Output the (x, y) coordinate of the center of the cell containing the given text.  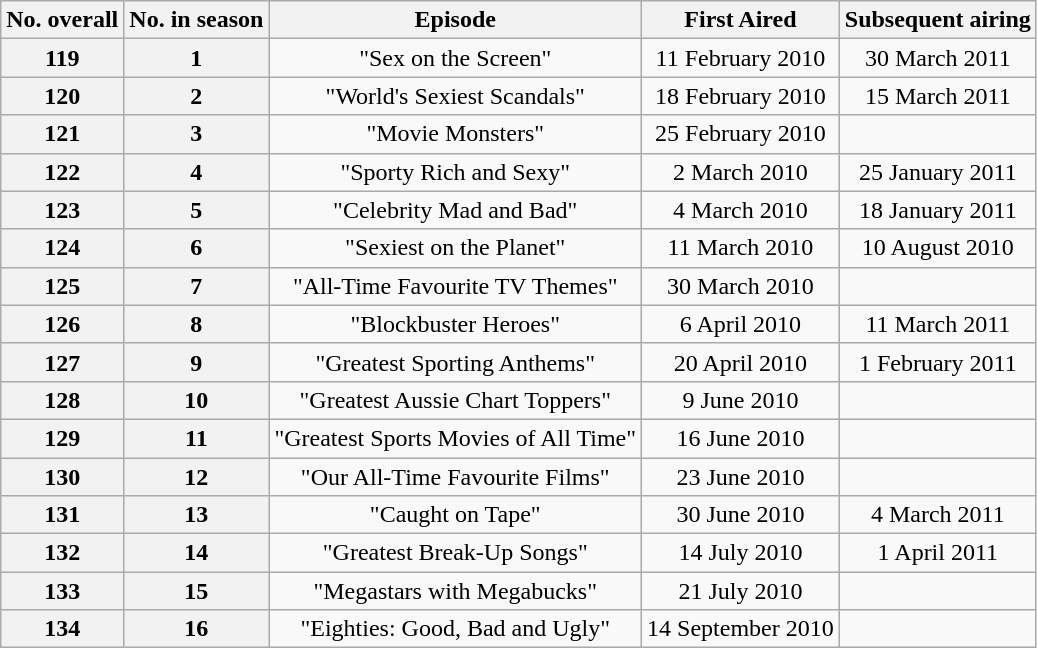
"Greatest Break-Up Songs" (456, 553)
"Sex on the Screen" (456, 58)
First Aired (741, 20)
127 (62, 362)
9 (196, 362)
15 March 2011 (938, 96)
25 January 2011 (938, 172)
14 (196, 553)
15 (196, 591)
129 (62, 438)
133 (62, 591)
30 March 2010 (741, 286)
130 (62, 477)
122 (62, 172)
119 (62, 58)
3 (196, 134)
11 February 2010 (741, 58)
30 June 2010 (741, 515)
121 (62, 134)
7 (196, 286)
4 March 2011 (938, 515)
1 April 2011 (938, 553)
11 March 2011 (938, 324)
10 August 2010 (938, 248)
11 March 2010 (741, 248)
"Blockbuster Heroes" (456, 324)
20 April 2010 (741, 362)
30 March 2011 (938, 58)
124 (62, 248)
5 (196, 210)
"Caught on Tape" (456, 515)
1 February 2011 (938, 362)
2 (196, 96)
128 (62, 400)
13 (196, 515)
"Movie Monsters" (456, 134)
"Greatest Sports Movies of All Time" (456, 438)
"Eighties: Good, Bad and Ugly" (456, 629)
21 July 2010 (741, 591)
123 (62, 210)
126 (62, 324)
No. in season (196, 20)
8 (196, 324)
6 April 2010 (741, 324)
"Sexiest on the Planet" (456, 248)
18 February 2010 (741, 96)
1 (196, 58)
131 (62, 515)
"Megastars with Megabucks" (456, 591)
16 (196, 629)
4 March 2010 (741, 210)
9 June 2010 (741, 400)
"Our All-Time Favourite Films" (456, 477)
120 (62, 96)
"Celebrity Mad and Bad" (456, 210)
18 January 2011 (938, 210)
14 July 2010 (741, 553)
"Sporty Rich and Sexy" (456, 172)
"Greatest Sporting Anthems" (456, 362)
16 June 2010 (741, 438)
"World's Sexiest Scandals" (456, 96)
Subsequent airing (938, 20)
"All-Time Favourite TV Themes" (456, 286)
125 (62, 286)
Episode (456, 20)
132 (62, 553)
10 (196, 400)
25 February 2010 (741, 134)
6 (196, 248)
4 (196, 172)
14 September 2010 (741, 629)
12 (196, 477)
"Greatest Aussie Chart Toppers" (456, 400)
11 (196, 438)
No. overall (62, 20)
2 March 2010 (741, 172)
134 (62, 629)
23 June 2010 (741, 477)
